Extract the (X, Y) coordinate from the center of the cell holding the provided text.  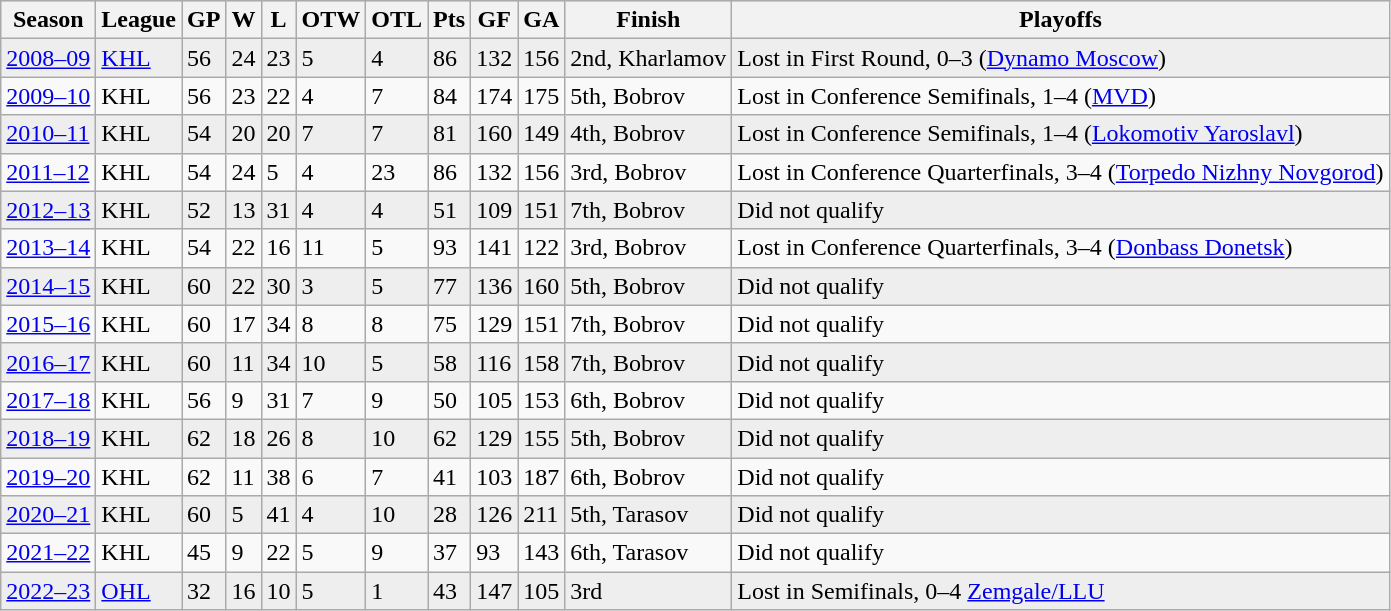
Lost in First Round, 0–3 (Dynamo Moscow) (1060, 58)
2009–10 (48, 96)
175 (542, 96)
126 (494, 515)
2016–17 (48, 362)
141 (494, 248)
GA (542, 20)
109 (494, 210)
32 (204, 591)
211 (542, 515)
143 (542, 553)
GP (204, 20)
League (139, 20)
116 (494, 362)
Finish (648, 20)
Lost in Conference Semifinals, 1–4 (MVD) (1060, 96)
174 (494, 96)
13 (244, 210)
OHL (139, 591)
17 (244, 324)
2013–14 (48, 248)
Season (48, 20)
45 (204, 553)
2020–21 (48, 515)
2021–22 (48, 553)
38 (278, 477)
81 (450, 134)
2nd, Kharlamov (648, 58)
2014–15 (48, 286)
OTL (397, 20)
50 (450, 400)
153 (542, 400)
2018–19 (48, 438)
43 (450, 591)
2008–09 (48, 58)
6th, Tarasov (648, 553)
2019–20 (48, 477)
158 (542, 362)
2010–11 (48, 134)
30 (278, 286)
Lost in Conference Semifinals, 1–4 (Lokomotiv Yaroslavl) (1060, 134)
1 (397, 591)
84 (450, 96)
75 (450, 324)
Lost in Conference Quarterfinals, 3–4 (Torpedo Nizhny Novgorod) (1060, 172)
Pts (450, 20)
5th, Tarasov (648, 515)
155 (542, 438)
58 (450, 362)
2015–16 (48, 324)
GF (494, 20)
147 (494, 591)
149 (542, 134)
51 (450, 210)
3rd (648, 591)
77 (450, 286)
2012–13 (48, 210)
136 (494, 286)
28 (450, 515)
26 (278, 438)
OTW (331, 20)
2022–23 (48, 591)
Playoffs (1060, 20)
Lost in Conference Quarterfinals, 3–4 (Donbass Donetsk) (1060, 248)
187 (542, 477)
37 (450, 553)
6 (331, 477)
W (244, 20)
L (278, 20)
2011–12 (48, 172)
Lost in Semifinals, 0–4 Zemgale/LLU (1060, 591)
103 (494, 477)
3 (331, 286)
52 (204, 210)
4th, Bobrov (648, 134)
122 (542, 248)
18 (244, 438)
2017–18 (48, 400)
